From the cell containing the given text, extract its center point as [x, y] coordinate. 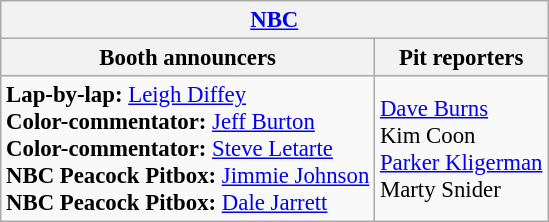
Booth announcers [188, 58]
Dave BurnsKim CoonParker KligermanMarty Snider [462, 149]
Pit reporters [462, 58]
NBC [274, 20]
